Return [x, y] of the center of cell containing provided text 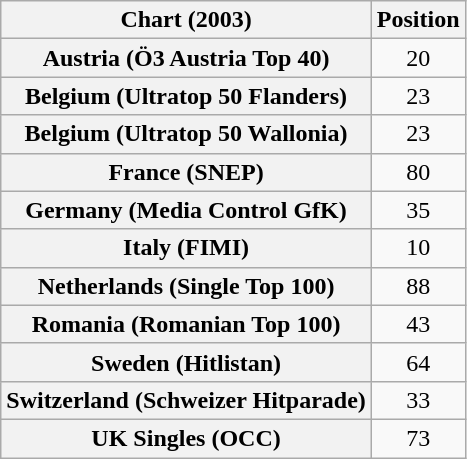
Romania (Romanian Top 100) [186, 324]
Belgium (Ultratop 50 Flanders) [186, 96]
Belgium (Ultratop 50 Wallonia) [186, 134]
33 [418, 400]
Germany (Media Control GfK) [186, 210]
20 [418, 58]
France (SNEP) [186, 172]
Switzerland (Schweizer Hitparade) [186, 400]
Position [418, 20]
88 [418, 286]
64 [418, 362]
Austria (Ö3 Austria Top 40) [186, 58]
43 [418, 324]
Chart (2003) [186, 20]
10 [418, 248]
Italy (FIMI) [186, 248]
35 [418, 210]
80 [418, 172]
Sweden (Hitlistan) [186, 362]
73 [418, 438]
UK Singles (OCC) [186, 438]
Netherlands (Single Top 100) [186, 286]
